Find where the given text appears and provide that cell's center as (x, y) coordinate. 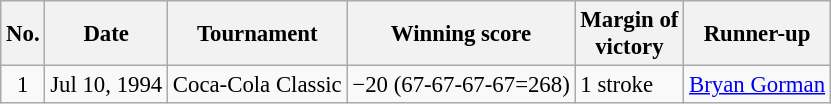
No. (23, 34)
Coca-Cola Classic (258, 85)
Margin ofvictory (630, 34)
Runner-up (758, 34)
Jul 10, 1994 (106, 85)
−20 (67-67-67-67=268) (461, 85)
1 stroke (630, 85)
Date (106, 34)
Tournament (258, 34)
1 (23, 85)
Bryan Gorman (758, 85)
Winning score (461, 34)
